Output the (x, y) coordinate of the center of the cell containing the given text.  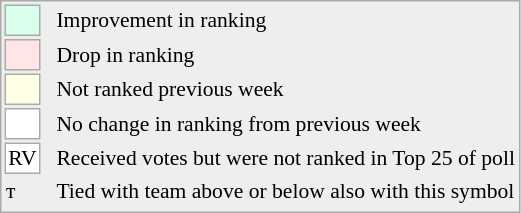
т (22, 191)
Improvement in ranking (286, 20)
No change in ranking from previous week (286, 124)
RV (22, 158)
Not ranked previous week (286, 90)
Drop in ranking (286, 55)
Received votes but were not ranked in Top 25 of poll (286, 158)
Tied with team above or below also with this symbol (286, 191)
